Capture the cell that displays the provided text and extract its (x, y) central coordinate. 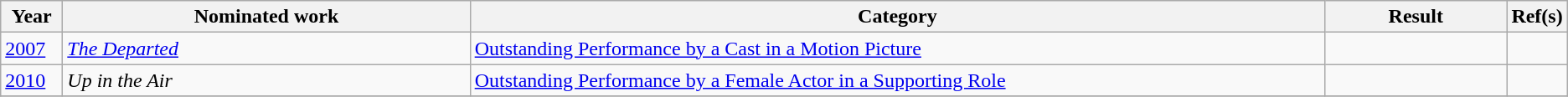
The Departed (266, 48)
Result (1416, 17)
2010 (32, 80)
Nominated work (266, 17)
Ref(s) (1537, 17)
Up in the Air (266, 80)
Outstanding Performance by a Cast in a Motion Picture (897, 48)
2007 (32, 48)
Outstanding Performance by a Female Actor in a Supporting Role (897, 80)
Year (32, 17)
Category (897, 17)
